Determine the (X, Y) coordinate at the center of the cell enclosing the given text.  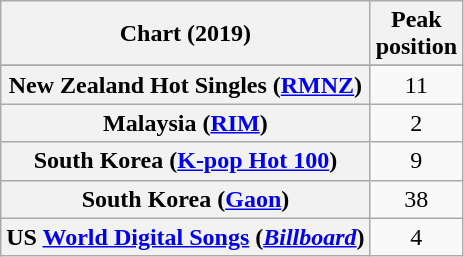
38 (416, 199)
9 (416, 161)
2 (416, 123)
Peakposition (416, 34)
Chart (2019) (186, 34)
New Zealand Hot Singles (RMNZ) (186, 85)
South Korea (Gaon) (186, 199)
South Korea (K-pop Hot 100) (186, 161)
4 (416, 237)
11 (416, 85)
Malaysia (RIM) (186, 123)
US World Digital Songs (Billboard) (186, 237)
